Determine the (X, Y) coordinate at the center of the cell enclosing the given text.  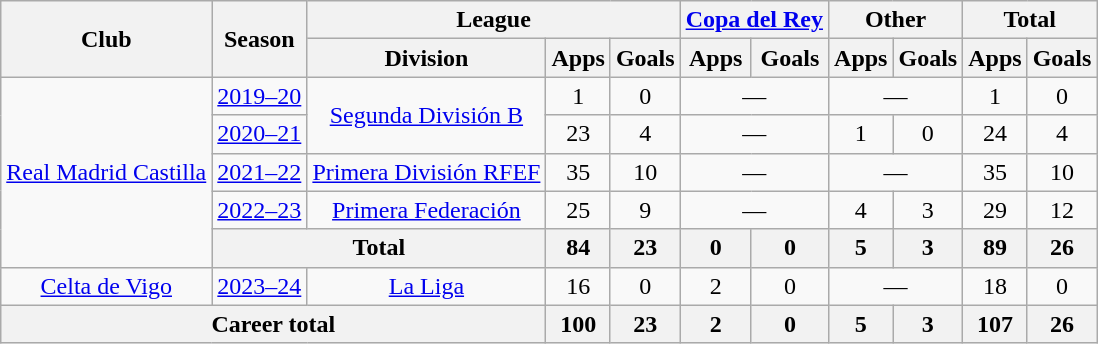
100 (578, 324)
Segunda División B (426, 115)
Division (426, 58)
12 (1062, 210)
Primera División RFEF (426, 172)
24 (995, 134)
Celta de Vigo (106, 286)
Primera Federación (426, 210)
Club (106, 39)
2021–22 (260, 172)
La Liga (426, 286)
29 (995, 210)
18 (995, 286)
89 (995, 248)
25 (578, 210)
84 (578, 248)
Copa del Rey (754, 20)
Other (896, 20)
2023–24 (260, 286)
2019–20 (260, 96)
16 (578, 286)
107 (995, 324)
2022–23 (260, 210)
9 (645, 210)
Career total (274, 324)
League (494, 20)
Real Madrid Castilla (106, 172)
2020–21 (260, 134)
Season (260, 39)
